Pinpoint the cell where the given text exists, returning its [X, Y] midpoint coordinate. 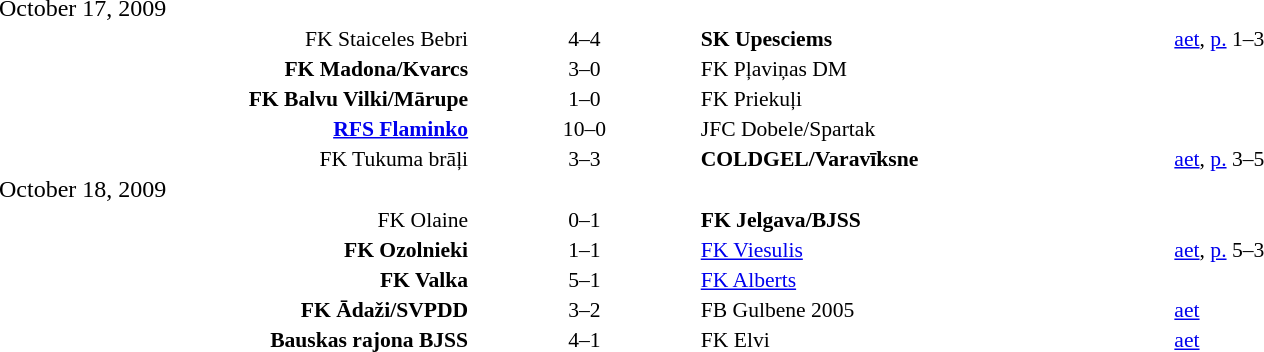
3–0 [584, 68]
SK Upesciems [935, 38]
0–1 [584, 220]
10–0 [584, 128]
COLDGEL/Varavīksne [935, 158]
FK Viesulis [935, 250]
FK Priekuļi [935, 98]
1–0 [584, 98]
JFC Dobele/Spartak [935, 128]
FB Gulbene 2005 [935, 310]
1–1 [584, 250]
FK Alberts [935, 280]
4–4 [584, 38]
FK Pļaviņas DM [935, 68]
FK Jelgava/BJSS [935, 220]
3–3 [584, 158]
5–1 [584, 280]
3–2 [584, 310]
